Capture the cell that displays the provided text and extract its (x, y) central coordinate. 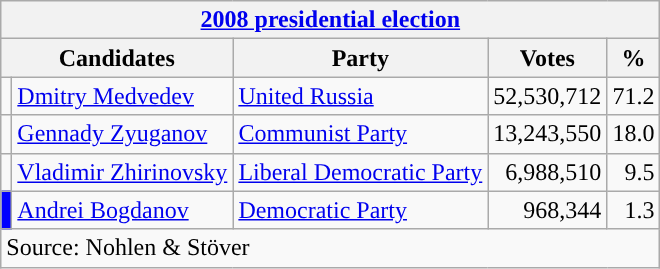
52,530,712 (548, 96)
Source: Nohlen & Stöver (330, 248)
1.3 (634, 210)
% (634, 58)
Vladimir Zhirinovsky (122, 172)
18.0 (634, 134)
United Russia (360, 96)
Communist Party (360, 134)
Andrei Bogdanov (122, 210)
Votes (548, 58)
Candidates (117, 58)
Democratic Party (360, 210)
6,988,510 (548, 172)
13,243,550 (548, 134)
9.5 (634, 172)
Gennady Zyuganov (122, 134)
2008 presidential election (330, 20)
Party (360, 58)
71.2 (634, 96)
Liberal Democratic Party (360, 172)
Dmitry Medvedev (122, 96)
968,344 (548, 210)
